Detect which cell encompasses the target text, then output its [x, y] center coordinate. 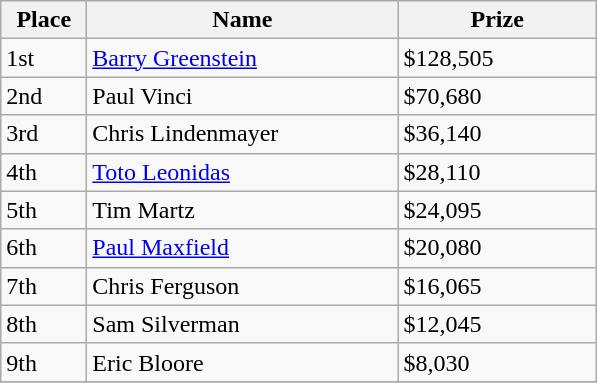
Tim Martz [242, 210]
Barry Greenstein [242, 58]
Paul Vinci [242, 96]
Prize [498, 20]
Eric Bloore [242, 362]
4th [44, 172]
$24,095 [498, 210]
$70,680 [498, 96]
9th [44, 362]
1st [44, 58]
$12,045 [498, 324]
Chris Lindenmayer [242, 134]
Paul Maxfield [242, 248]
Toto Leonidas [242, 172]
$16,065 [498, 286]
2nd [44, 96]
$128,505 [498, 58]
7th [44, 286]
Chris Ferguson [242, 286]
$36,140 [498, 134]
6th [44, 248]
Sam Silverman [242, 324]
$8,030 [498, 362]
Place [44, 20]
$20,080 [498, 248]
3rd [44, 134]
8th [44, 324]
Name [242, 20]
5th [44, 210]
$28,110 [498, 172]
